Capture the cell that displays the provided text and extract its [X, Y] central coordinate. 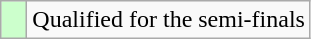
Qualified for the semi-finals [169, 20]
